Identify which cell holds the provided text, then report its [x, y] central coordinate. 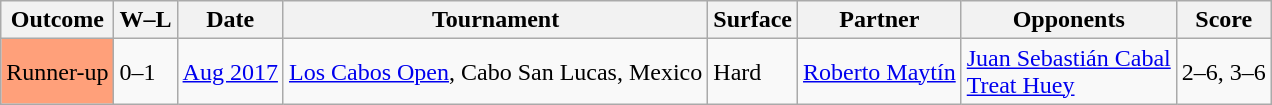
Partner [880, 20]
Opponents [1068, 20]
Hard [753, 72]
0–1 [146, 72]
Date [230, 20]
Outcome [58, 20]
Los Cabos Open, Cabo San Lucas, Mexico [495, 72]
Aug 2017 [230, 72]
Roberto Maytín [880, 72]
Runner-up [58, 72]
Surface [753, 20]
W–L [146, 20]
Juan Sebastián Cabal Treat Huey [1068, 72]
2–6, 3–6 [1224, 72]
Tournament [495, 20]
Score [1224, 20]
